Search for the cell housing the specified text and yield its [X, Y] center coordinate. 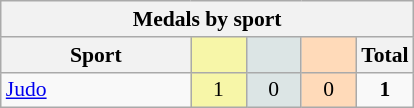
Total [384, 55]
Medals by sport [208, 19]
Sport [96, 55]
Judo [96, 90]
